Provide the (x, y) coordinate of the cell's center where the given text is located.  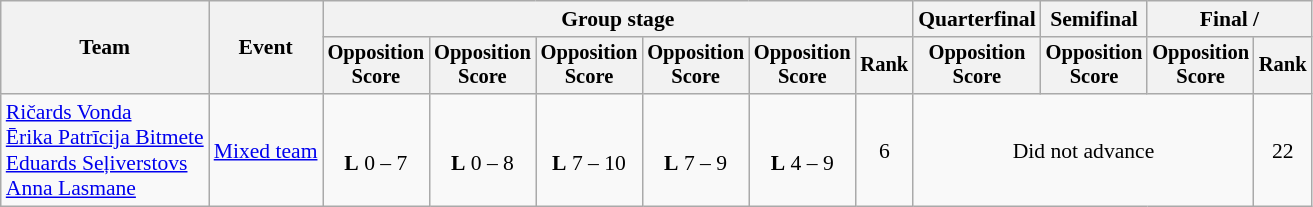
Semifinal (1094, 19)
22 (1283, 150)
L 7 – 9 (696, 150)
Mixed team (266, 150)
Event (266, 48)
6 (884, 150)
L 0 – 7 (376, 150)
Ričards VondaĒrika Patrīcija BitmeteEduards SeļiverstovsAnna Lasmane (105, 150)
L 4 – 9 (802, 150)
Group stage (618, 19)
L 0 – 8 (482, 150)
Quarterfinal (977, 19)
Team (105, 48)
L 7 – 10 (590, 150)
Did not advance (1084, 150)
Final / (1229, 19)
